Find where the given text appears and provide that cell's center as [x, y] coordinate. 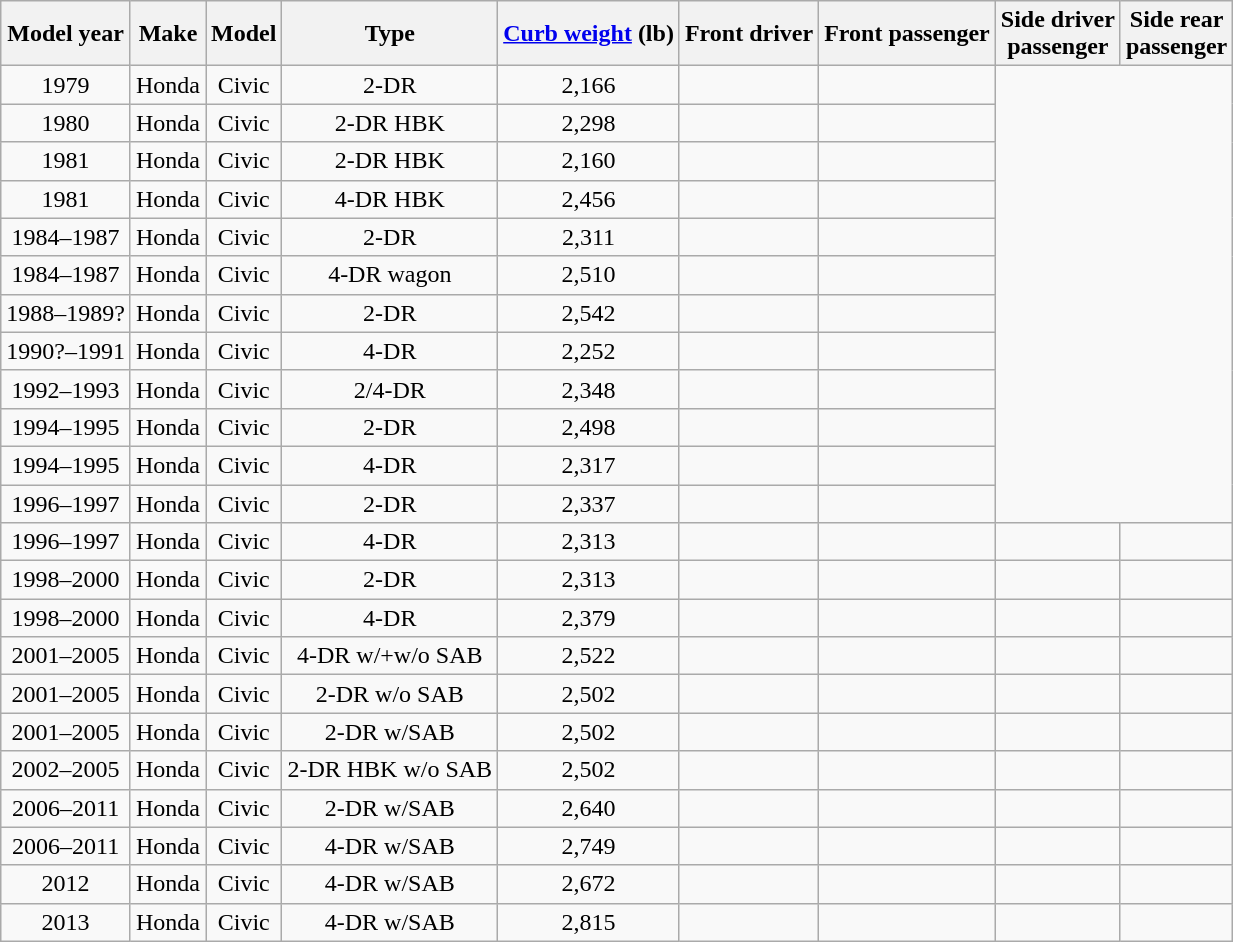
4-DR wagon [390, 275]
Model year [66, 34]
2,640 [589, 808]
4-DR w/+w/o SAB [390, 656]
2012 [66, 884]
2,311 [589, 237]
2,298 [589, 123]
2,456 [589, 199]
Model [244, 34]
1990?–1991 [66, 351]
Curb weight (lb) [589, 34]
Side rearpassenger [1176, 34]
Type [390, 34]
1979 [66, 85]
2,160 [589, 161]
2,252 [589, 351]
1988–1989? [66, 313]
1992–1993 [66, 389]
1980 [66, 123]
Make [168, 34]
2,348 [589, 389]
2,379 [589, 618]
2,749 [589, 846]
2-DR w/o SAB [390, 694]
2,672 [589, 884]
2/4-DR [390, 389]
2,337 [589, 503]
2,166 [589, 85]
2002–2005 [66, 770]
2013 [66, 922]
2,522 [589, 656]
Front passenger [908, 34]
2,498 [589, 427]
2,510 [589, 275]
Front driver [748, 34]
4-DR HBK [390, 199]
Side driverpassenger [1058, 34]
2,542 [589, 313]
2,317 [589, 465]
2,815 [589, 922]
2-DR HBK w/o SAB [390, 770]
